Provide the (X, Y) coordinate of the cell's center where the given text is located.  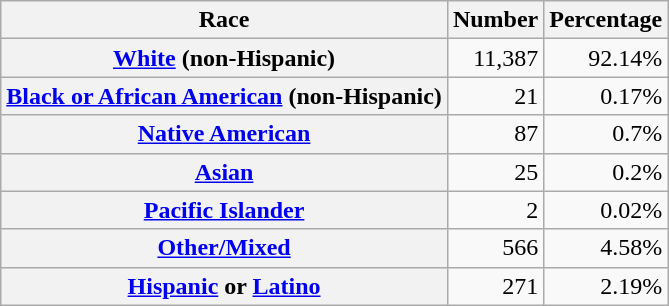
0.02% (606, 210)
566 (495, 248)
Race (224, 20)
87 (495, 134)
Number (495, 20)
Native American (224, 134)
0.2% (606, 172)
0.7% (606, 134)
25 (495, 172)
Black or African American (non-Hispanic) (224, 96)
Percentage (606, 20)
Hispanic or Latino (224, 286)
271 (495, 286)
92.14% (606, 58)
Other/Mixed (224, 248)
21 (495, 96)
4.58% (606, 248)
2 (495, 210)
2.19% (606, 286)
0.17% (606, 96)
Pacific Islander (224, 210)
Asian (224, 172)
White (non-Hispanic) (224, 58)
11,387 (495, 58)
